Locate the cell with the specified text and output its [X, Y] center coordinate. 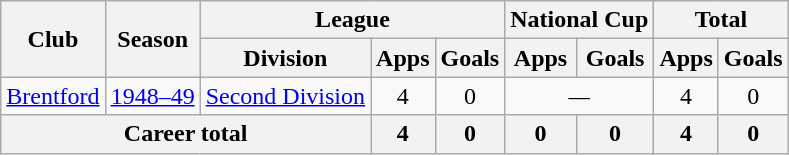
— [580, 96]
1948–49 [152, 96]
Club [53, 39]
League [352, 20]
National Cup [580, 20]
Total [721, 20]
Career total [186, 134]
Brentford [53, 96]
Division [285, 58]
Second Division [285, 96]
Season [152, 39]
